Find where the given text appears and provide that cell's center as (x, y) coordinate. 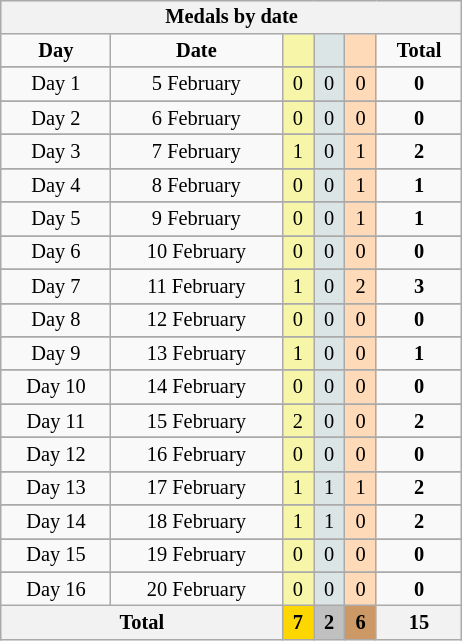
Day 3 (56, 152)
Day 12 (56, 455)
Day 10 (56, 387)
6 (360, 623)
Date (196, 51)
11 February (196, 286)
15 February (196, 421)
Day 9 (56, 354)
16 February (196, 455)
5 February (196, 84)
Day 8 (56, 320)
Day 7 (56, 286)
Day 13 (56, 488)
Day 16 (56, 589)
Day 11 (56, 421)
Day 2 (56, 118)
7 (298, 623)
Day 1 (56, 84)
Day 6 (56, 253)
18 February (196, 522)
17 February (196, 488)
6 February (196, 118)
14 February (196, 387)
10 February (196, 253)
Day 4 (56, 185)
15 (419, 623)
Day 15 (56, 556)
19 February (196, 556)
7 February (196, 152)
Day 14 (56, 522)
12 February (196, 320)
13 February (196, 354)
Day (56, 51)
Medals by date (231, 17)
Day 5 (56, 219)
20 February (196, 589)
8 February (196, 185)
3 (419, 286)
9 February (196, 219)
